Pinpoint the cell where the given text exists, returning its (x, y) midpoint coordinate. 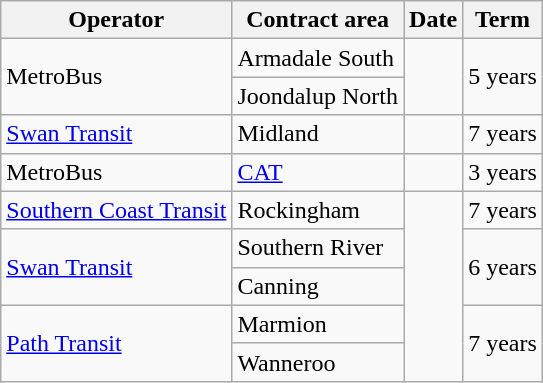
Southern River (318, 248)
Term (503, 20)
Wanneroo (318, 362)
Canning (318, 286)
Armadale South (318, 58)
Marmion (318, 324)
Path Transit (116, 343)
Midland (318, 134)
6 years (503, 267)
Rockingham (318, 210)
Southern Coast Transit (116, 210)
5 years (503, 77)
Operator (116, 20)
CAT (318, 172)
Date (434, 20)
Contract area (318, 20)
Joondalup North (318, 96)
3 years (503, 172)
